Return the [X, Y] coordinate for the center point of the cell that contains the specified text.  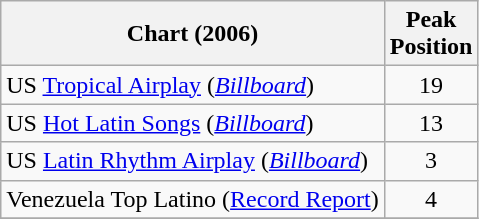
US Tropical Airplay (Billboard) [192, 85]
13 [431, 123]
3 [431, 161]
4 [431, 199]
US Hot Latin Songs (Billboard) [192, 123]
19 [431, 85]
US Latin Rhythm Airplay (Billboard) [192, 161]
PeakPosition [431, 34]
Venezuela Top Latino (Record Report) [192, 199]
Chart (2006) [192, 34]
